Return (X, Y) of the center of cell containing provided text 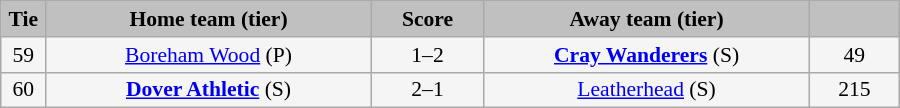
60 (24, 90)
1–2 (427, 55)
Home team (tier) (209, 19)
215 (854, 90)
Leatherhead (S) (647, 90)
Dover Athletic (S) (209, 90)
Boreham Wood (P) (209, 55)
Away team (tier) (647, 19)
Tie (24, 19)
49 (854, 55)
59 (24, 55)
Score (427, 19)
Cray Wanderers (S) (647, 55)
2–1 (427, 90)
